Determine the [x, y] coordinate at the center of the cell enclosing the given text.  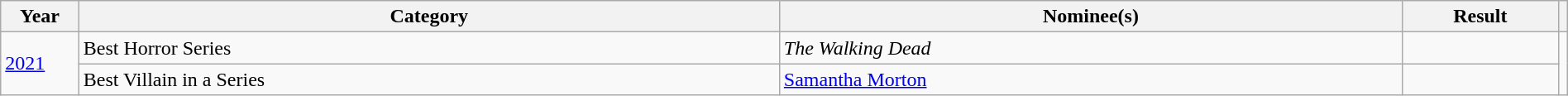
Nominee(s) [1090, 17]
Samantha Morton [1090, 79]
The Walking Dead [1090, 48]
Category [428, 17]
Year [40, 17]
Best Villain in a Series [428, 79]
Best Horror Series [428, 48]
Result [1480, 17]
2021 [40, 64]
